For the text-containing cell, return its midpoint in (x, y) coordinate format. 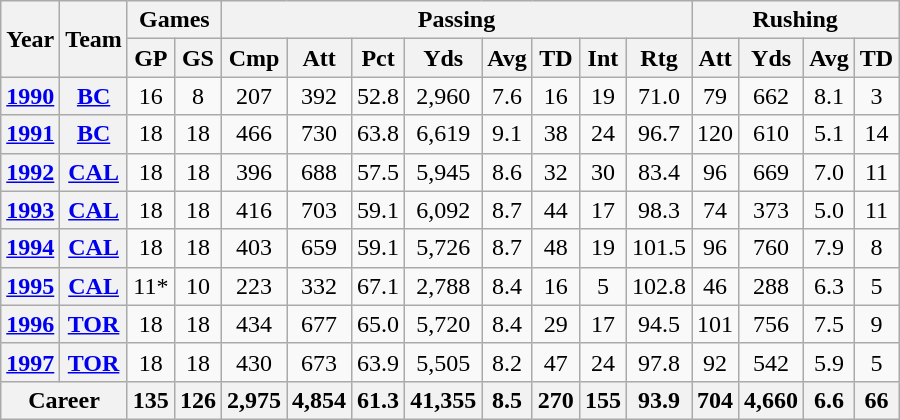
5.0 (830, 210)
730 (320, 134)
373 (772, 210)
38 (556, 134)
2,960 (444, 96)
7.6 (508, 96)
41,355 (444, 400)
GP (150, 58)
63.8 (378, 134)
7.0 (830, 172)
7.5 (830, 324)
416 (254, 210)
96.7 (658, 134)
44 (556, 210)
1992 (30, 172)
392 (320, 96)
98.3 (658, 210)
9.1 (508, 134)
47 (556, 362)
6,092 (444, 210)
1997 (30, 362)
57.5 (378, 172)
5,505 (444, 362)
65.0 (378, 324)
Games (174, 20)
79 (716, 96)
32 (556, 172)
6.6 (830, 400)
10 (198, 286)
66 (876, 400)
332 (320, 286)
94.5 (658, 324)
63.9 (378, 362)
403 (254, 248)
5,720 (444, 324)
673 (320, 362)
61.3 (378, 400)
6.3 (830, 286)
3 (876, 96)
6,619 (444, 134)
135 (150, 400)
8.1 (830, 96)
669 (772, 172)
2,975 (254, 400)
8.6 (508, 172)
102.8 (658, 286)
101 (716, 324)
688 (320, 172)
29 (556, 324)
207 (254, 96)
Year (30, 39)
288 (772, 286)
396 (254, 172)
52.8 (378, 96)
760 (772, 248)
120 (716, 134)
5,945 (444, 172)
74 (716, 210)
662 (772, 96)
5,726 (444, 248)
8.5 (508, 400)
155 (602, 400)
83.4 (658, 172)
5.1 (830, 134)
2,788 (444, 286)
610 (772, 134)
466 (254, 134)
430 (254, 362)
8.2 (508, 362)
Rushing (796, 20)
1996 (30, 324)
4,660 (772, 400)
542 (772, 362)
Int (602, 58)
Cmp (254, 58)
270 (556, 400)
4,854 (320, 400)
Career (64, 400)
1993 (30, 210)
9 (876, 324)
97.8 (658, 362)
677 (320, 324)
223 (254, 286)
Rtg (658, 58)
703 (320, 210)
Pct (378, 58)
Passing (456, 20)
126 (198, 400)
7.9 (830, 248)
704 (716, 400)
46 (716, 286)
GS (198, 58)
1991 (30, 134)
67.1 (378, 286)
71.0 (658, 96)
92 (716, 362)
101.5 (658, 248)
93.9 (658, 400)
1990 (30, 96)
11* (150, 286)
5.9 (830, 362)
14 (876, 134)
1994 (30, 248)
Team (94, 39)
756 (772, 324)
659 (320, 248)
48 (556, 248)
434 (254, 324)
30 (602, 172)
1995 (30, 286)
